Detect which cell encompasses the target text, then output its (x, y) center coordinate. 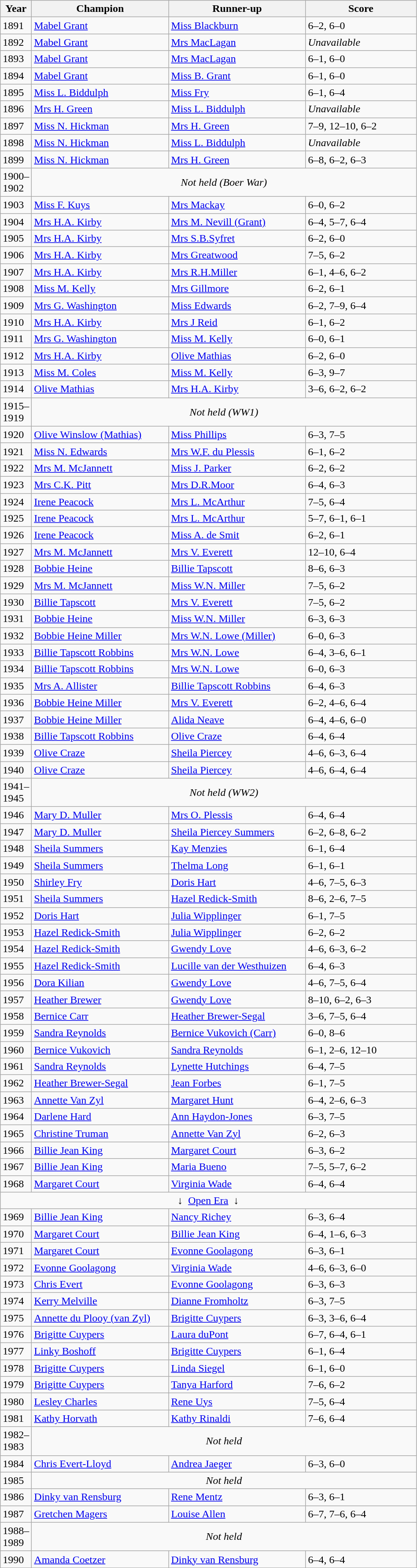
1924 (16, 501)
Mrs D.R.Moor (237, 485)
1954 (16, 949)
1962 (16, 1083)
Kathy Horvath (100, 1418)
1909 (16, 306)
6–1, 2–6, 12–10 (361, 1050)
1905 (16, 239)
Gretchen Magers (100, 1514)
6–4, 2–6, 6–3 (361, 1100)
1892 (16, 42)
8–6, 6–3 (361, 569)
1965 (16, 1134)
1950 (16, 882)
1899 (16, 159)
1934 (16, 669)
1966 (16, 1150)
6–2, 6–3 (361, 1134)
6–0, 8–6 (361, 1033)
1986 (16, 1497)
4–6, 6–3, 6–4 (361, 753)
Tanya Harford (237, 1385)
Not held (Boer War) (224, 182)
1973 (16, 1284)
6–1, 4–6, 6–2 (361, 272)
7–5, 5–7, 6–2 (361, 1167)
1925 (16, 519)
Olive Winslow (Mathias) (100, 434)
6–4, 7–5 (361, 1067)
Miss Blackburn (237, 26)
1911 (16, 339)
Christine Truman (100, 1134)
Mrs Mackay (237, 205)
6–8, 6–2, 6–3 (361, 159)
Mrs Greatwood (237, 255)
7–9, 12–10, 6–2 (361, 126)
1969 (16, 1217)
6–7, 7–6, 6–4 (361, 1514)
4–6, 7–5, 6–3 (361, 882)
Miss J. Parker (237, 468)
Dora Kilian (100, 983)
1937 (16, 719)
1990 (16, 1559)
6–0, 6–1 (361, 339)
6–4, 4–6, 6–0 (361, 719)
Margaret Hunt (237, 1100)
12–10, 6–4 (361, 552)
1932 (16, 636)
1900–1902 (16, 182)
1936 (16, 703)
Louise Allen (237, 1514)
6–4, 3–6, 6–1 (361, 652)
5–7, 6–1, 6–1 (361, 519)
Kerry Melville (100, 1301)
1957 (16, 999)
Mrs W.F. du Plessis (237, 451)
1941–1945 (16, 792)
1971 (16, 1251)
4–6, 7–5, 6–4 (361, 983)
1931 (16, 619)
Andrea Jaeger (237, 1464)
Mrs C.K. Pitt (100, 485)
Rene Mentz (237, 1497)
Score (361, 9)
Miss Fry (237, 92)
1903 (16, 205)
1907 (16, 272)
1913 (16, 372)
8–10, 6–2, 6–3 (361, 999)
Dianne Fromholtz (237, 1301)
Linda Siegel (237, 1368)
Mrs R.H.Miller (237, 272)
Mrs O. Plessis (237, 815)
1959 (16, 1033)
Miss M. Coles (100, 372)
1961 (16, 1067)
Chris Evert-Lloyd (100, 1464)
Jean Forbes (237, 1083)
1938 (16, 736)
1946 (16, 815)
6–7, 6–4, 6–1 (361, 1335)
Mrs M. Nevill (Grant) (237, 221)
Lesley Charles (100, 1402)
Runner-up (237, 9)
1928 (16, 569)
1923 (16, 485)
Mrs A. Allister (100, 686)
1976 (16, 1335)
1940 (16, 770)
1982–1983 (16, 1441)
Amanda Coetzer (100, 1559)
↓ Open Era ↓ (208, 1200)
3–6, 7–5, 6–4 (361, 1016)
1955 (16, 966)
1952 (16, 916)
6–2, 6–8, 6–2 (361, 832)
Mrs S.B.Syfret (237, 239)
1988–1989 (16, 1536)
6–3, 6–4 (361, 1217)
Darlene Hard (100, 1117)
Kathy Rinaldi (237, 1418)
Chris Evert (100, 1284)
Year (16, 9)
1939 (16, 753)
1960 (16, 1050)
1963 (16, 1100)
1958 (16, 1016)
Bernice Vukovich (Carr) (237, 1033)
1893 (16, 59)
1967 (16, 1167)
1895 (16, 92)
Shirley Fry (100, 882)
Linky Boshoff (100, 1351)
6–3, 6–0 (361, 1464)
Miss N. Edwards (100, 451)
1906 (16, 255)
1968 (16, 1184)
Nancy Richey (237, 1217)
6–3, 6–2 (361, 1150)
Lucille van der Westhuizen (237, 966)
Bernice Carr (100, 1016)
1985 (16, 1480)
1972 (16, 1267)
1904 (16, 221)
1933 (16, 652)
Rene Uys (237, 1402)
6–4, 1–6, 6–3 (361, 1234)
1951 (16, 899)
1921 (16, 451)
Maria Bueno (237, 1167)
1953 (16, 932)
1894 (16, 76)
1930 (16, 602)
Not held (WW2) (224, 792)
6–4, 5–7, 6–4 (361, 221)
1910 (16, 322)
1981 (16, 1418)
6–0, 6–2 (361, 205)
1920 (16, 434)
Miss F. Kuys (100, 205)
Miss B. Grant (237, 76)
7–6, 6–2 (361, 1385)
Sheila Piercey Summers (237, 832)
1979 (16, 1385)
Heather Brewer (100, 999)
1984 (16, 1464)
1975 (16, 1318)
Miss Phillips (237, 434)
8–6, 2–6, 7–5 (361, 899)
1935 (16, 686)
1922 (16, 468)
1977 (16, 1351)
7–6, 6–4 (361, 1418)
1926 (16, 535)
Lynette Hutchings (237, 1067)
Bernice Vukovich (100, 1050)
Laura duPont (237, 1335)
1914 (16, 389)
1929 (16, 585)
Annette du Plooy (van Zyl) (100, 1318)
Alida Neave (237, 719)
Thelma Long (237, 865)
1947 (16, 832)
4–6, 6–3, 6–0 (361, 1267)
1898 (16, 143)
1974 (16, 1301)
1964 (16, 1117)
1980 (16, 1402)
1908 (16, 289)
1891 (16, 26)
Ann Haydon-Jones (237, 1117)
Kay Menzies (237, 849)
Mrs Gillmore (237, 289)
Miss Edwards (237, 306)
1987 (16, 1514)
6–2, 7–9, 6–4 (361, 306)
Champion (100, 9)
6–3, 9–7 (361, 372)
4–6, 6–3, 6–2 (361, 949)
6–1, 6–1 (361, 865)
Mrs W.N. Lowe (Miller) (237, 636)
6–3, 3–6, 6–4 (361, 1318)
1978 (16, 1368)
4–6, 6–4, 6–4 (361, 770)
1897 (16, 126)
Not held (WW1) (224, 412)
6–2, 4–6, 6–4 (361, 703)
1927 (16, 552)
1949 (16, 865)
1948 (16, 849)
Miss A. de Smit (237, 535)
1956 (16, 983)
1912 (16, 356)
Mrs J Reid (237, 322)
1896 (16, 109)
1915–1919 (16, 412)
3–6, 6–2, 6–2 (361, 389)
1970 (16, 1234)
